Search for the cell housing the specified text and yield its (X, Y) center coordinate. 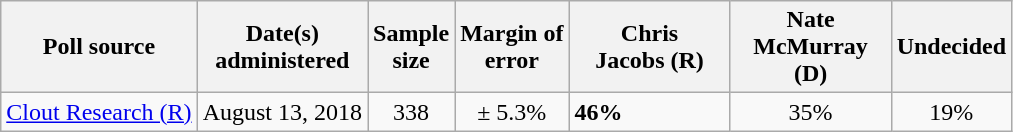
August 13, 2018 (282, 112)
19% (951, 112)
46% (650, 112)
Undecided (951, 47)
Samplesize (412, 47)
Date(s)administered (282, 47)
Margin oferror (512, 47)
Clout Research (R) (99, 112)
Poll source (99, 47)
NateMcMurray (D) (810, 47)
35% (810, 112)
338 (412, 112)
ChrisJacobs (R) (650, 47)
± 5.3% (512, 112)
